Pinpoint the cell where the given text exists, returning its (x, y) midpoint coordinate. 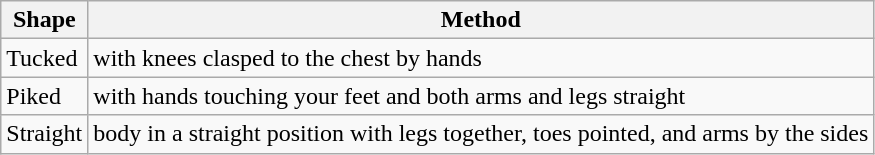
Method (481, 20)
Tucked (44, 58)
with hands touching your feet and both arms and legs straight (481, 96)
Straight (44, 134)
Piked (44, 96)
body in a straight position with legs together, toes pointed, and arms by the sides (481, 134)
Shape (44, 20)
with knees clasped to the chest by hands (481, 58)
